From the cell containing the given text, extract its center point as (x, y) coordinate. 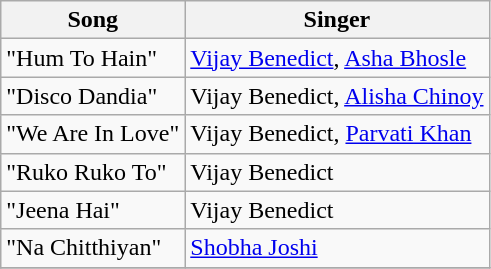
"Disco Dandia" (93, 96)
"We Are In Love" (93, 134)
Vijay Benedict, Alisha Chinoy (337, 96)
Vijay Benedict, Asha Bhosle (337, 58)
Singer (337, 20)
"Ruko Ruko To" (93, 172)
"Hum To Hain" (93, 58)
Shobha Joshi (337, 248)
"Na Chitthiyan" (93, 248)
Vijay Benedict, Parvati Khan (337, 134)
"Jeena Hai" (93, 210)
Song (93, 20)
